From the cell containing the given text, extract its center point as (x, y) coordinate. 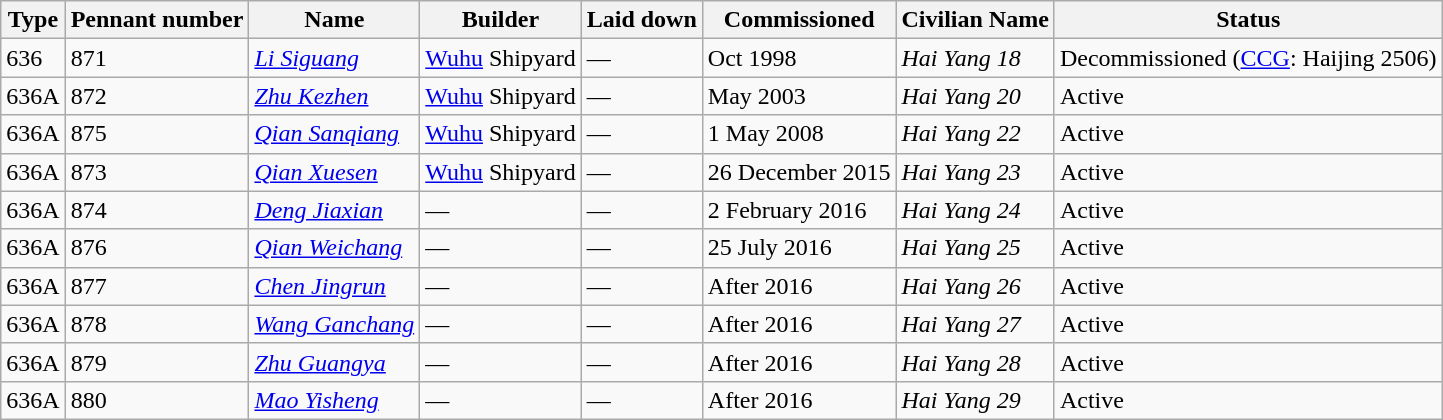
880 (157, 400)
878 (157, 324)
Qian Sanqiang (334, 134)
Status (1248, 20)
1 May 2008 (799, 134)
Hai Yang 18 (975, 58)
Qian Weichang (334, 248)
Hai Yang 22 (975, 134)
636 (33, 58)
Hai Yang 24 (975, 210)
Pennant number (157, 20)
— (642, 96)
Oct 1998 (799, 58)
Hai Yang 25 (975, 248)
874 (157, 210)
Builder (500, 20)
Hai Yang 23 (975, 172)
875 (157, 134)
Qian Xuesen (334, 172)
Civilian Name (975, 20)
26 December 2015 (799, 172)
Mao Yisheng (334, 400)
Chen Jingrun (334, 286)
Name (334, 20)
872 (157, 96)
Hai Yang 27 (975, 324)
Laid down (642, 20)
Hai Yang 29 (975, 400)
879 (157, 362)
873 (157, 172)
Hai Yang 28 (975, 362)
876 (157, 248)
Hai Yang 26 (975, 286)
871 (157, 58)
Deng Jiaxian (334, 210)
May 2003 (799, 96)
Decommissioned (CCG: Haijing 2506) (1248, 58)
Hai Yang 20 (975, 96)
Zhu Guangya (334, 362)
Zhu Kezhen (334, 96)
25 July 2016 (799, 248)
Type (33, 20)
2 February 2016 (799, 210)
Wang Ganchang (334, 324)
Li Siguang (334, 58)
877 (157, 286)
Commissioned (799, 20)
